Search for the cell housing the specified text and yield its (X, Y) center coordinate. 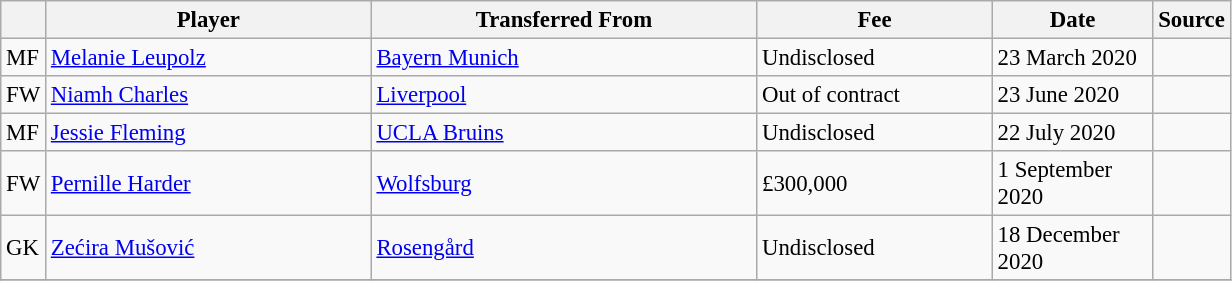
Out of contract (875, 95)
£300,000 (875, 184)
Fee (875, 20)
1 September 2020 (1072, 184)
Jessie Fleming (209, 133)
Source (1192, 20)
Niamh Charles (209, 95)
GK (24, 248)
Pernille Harder (209, 184)
Wolfsburg (564, 184)
Melanie Leupolz (209, 58)
Liverpool (564, 95)
Date (1072, 20)
Zećira Mušović (209, 248)
Bayern Munich (564, 58)
Rosengård (564, 248)
Transferred From (564, 20)
22 July 2020 (1072, 133)
23 June 2020 (1072, 95)
Player (209, 20)
18 December 2020 (1072, 248)
23 March 2020 (1072, 58)
UCLA Bruins (564, 133)
